Extract the [X, Y] coordinate from the center of the cell holding the provided text.  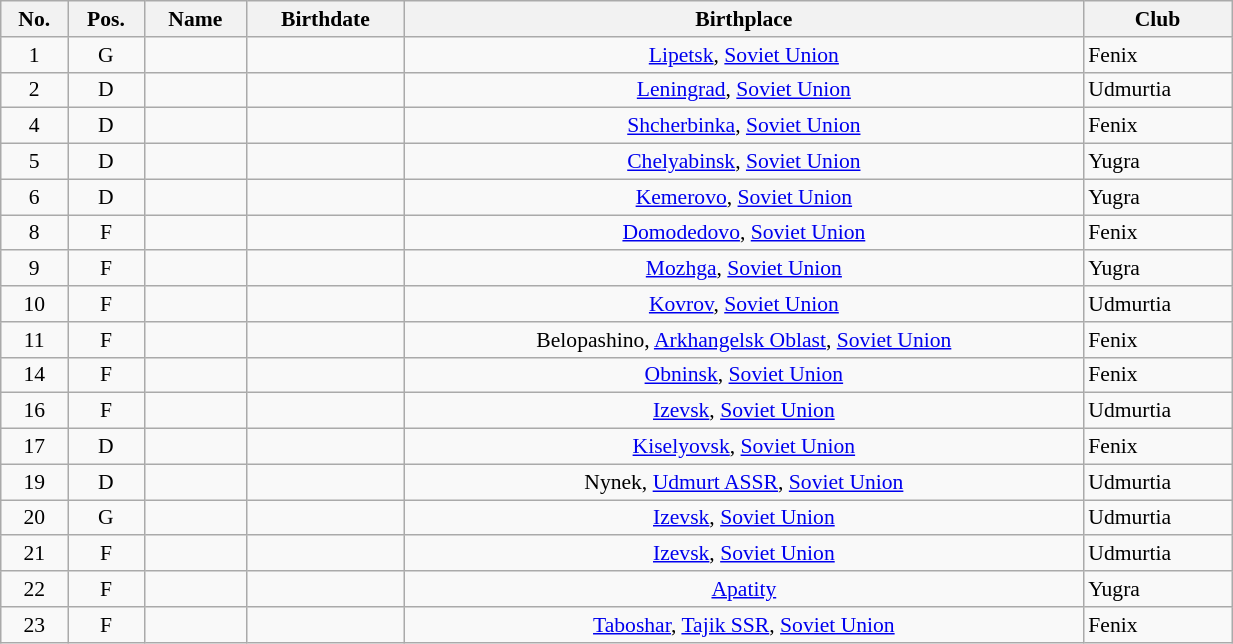
14 [34, 375]
20 [34, 518]
Lipetsk, Soviet Union [744, 55]
10 [34, 304]
Mozhga, Soviet Union [744, 269]
Kiselyovsk, Soviet Union [744, 447]
21 [34, 554]
19 [34, 482]
Birthdate [325, 19]
Kemerovo, Soviet Union [744, 197]
Kovrov, Soviet Union [744, 304]
Obninsk, Soviet Union [744, 375]
17 [34, 447]
Taboshar, Tajik SSR, Soviet Union [744, 625]
Leningrad, Soviet Union [744, 90]
1 [34, 55]
Belopashino, Arkhangelsk Oblast, Soviet Union [744, 340]
Pos. [106, 19]
No. [34, 19]
Shcherbinka, Soviet Union [744, 126]
23 [34, 625]
Club [1157, 19]
4 [34, 126]
6 [34, 197]
Chelyabinsk, Soviet Union [744, 162]
11 [34, 340]
5 [34, 162]
9 [34, 269]
2 [34, 90]
Domodedovo, Soviet Union [744, 233]
Birthplace [744, 19]
Nynek, Udmurt ASSR, Soviet Union [744, 482]
8 [34, 233]
Apatity [744, 589]
16 [34, 411]
22 [34, 589]
Name [195, 19]
